Search for the cell housing the specified text and yield its [x, y] center coordinate. 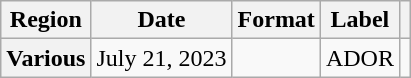
Format [276, 20]
Region [46, 20]
Label [360, 20]
July 21, 2023 [162, 58]
Various [46, 58]
Date [162, 20]
ADOR [360, 58]
